Extract the [X, Y] coordinate from the center of the cell holding the provided text.  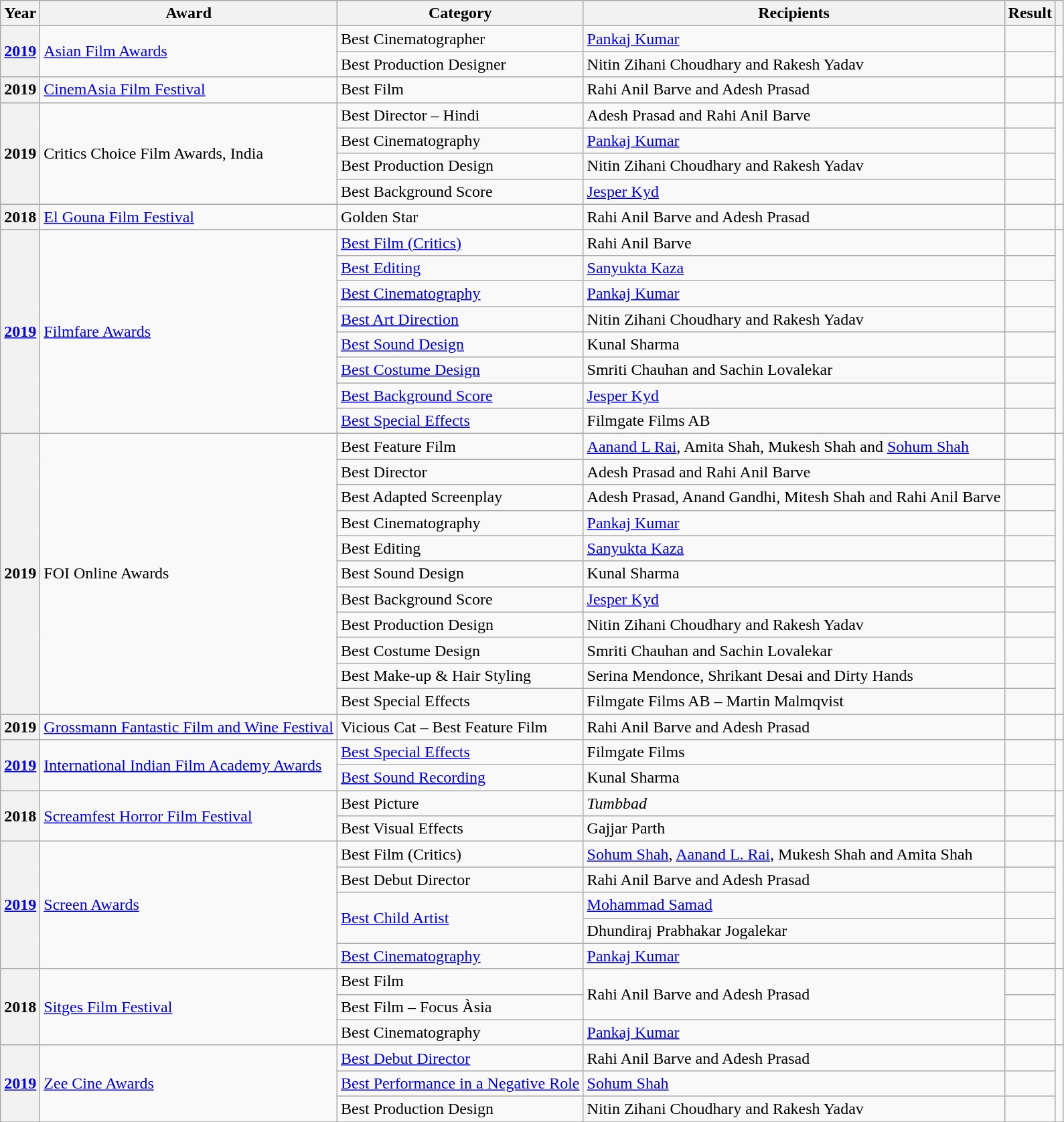
Screen Awards [189, 905]
Best Performance in a Negative Role [460, 1083]
Best Production Designer [460, 64]
Sohum Shah, Aanand L. Rai, Mukesh Shah and Amita Shah [794, 854]
Zee Cine Awards [189, 1083]
Adesh Prasad, Anand Gandhi, Mitesh Shah and Rahi Anil Barve [794, 497]
Serina Mendonce, Shrikant Desai and Dirty Hands [794, 675]
International Indian Film Academy Awards [189, 765]
Best Art Direction [460, 319]
Vicious Cat – Best Feature Film [460, 726]
Sitges Film Festival [189, 1007]
Tumbbad [794, 803]
Gajjar Parth [794, 829]
Best Feature Film [460, 447]
CinemAsia Film Festival [189, 90]
Rahi Anil Barve [794, 242]
Award [189, 13]
Filmgate Films [794, 752]
Best Picture [460, 803]
Best Director [460, 472]
Year [20, 13]
Category [460, 13]
Asian Film Awards [189, 52]
Best Cinematographer [460, 39]
Filmgate Films AB [794, 421]
Filmfare Awards [189, 331]
Screamfest Horror Film Festival [189, 816]
Golden Star [460, 217]
Result [1030, 13]
FOI Online Awards [189, 574]
Filmgate Films AB – Martin Malmqvist [794, 701]
Best Adapted Screenplay [460, 497]
Best Make-up & Hair Styling [460, 675]
Aanand L Rai, Amita Shah, Mukesh Shah and Sohum Shah [794, 447]
Dhundiraj Prabhakar Jogalekar [794, 931]
Best Director – Hindi [460, 115]
Critics Choice Film Awards, India [189, 153]
Mohammad Samad [794, 905]
Grossmann Fantastic Film and Wine Festival [189, 726]
Recipients [794, 13]
Best Child Artist [460, 918]
Best Visual Effects [460, 829]
El Gouna Film Festival [189, 217]
Sohum Shah [794, 1083]
Best Film – Focus Àsia [460, 1007]
Best Sound Recording [460, 778]
